Determine the [X, Y] coordinate at the center of the cell enclosing the given text.  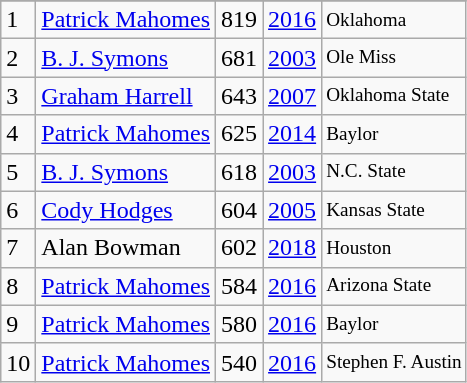
10 [18, 362]
Cody Hodges [126, 210]
8 [18, 286]
Graham Harrell [126, 96]
580 [240, 324]
5 [18, 172]
Oklahoma [394, 20]
618 [240, 172]
Oklahoma State [394, 96]
Arizona State [394, 286]
4 [18, 134]
584 [240, 286]
602 [240, 248]
Alan Bowman [126, 248]
2018 [292, 248]
1 [18, 20]
2007 [292, 96]
Stephen F. Austin [394, 362]
9 [18, 324]
681 [240, 58]
3 [18, 96]
540 [240, 362]
7 [18, 248]
625 [240, 134]
819 [240, 20]
Kansas State [394, 210]
643 [240, 96]
N.C. State [394, 172]
Ole Miss [394, 58]
2 [18, 58]
604 [240, 210]
2005 [292, 210]
6 [18, 210]
2014 [292, 134]
Houston [394, 248]
